For the text-containing cell, return its midpoint in (x, y) coordinate format. 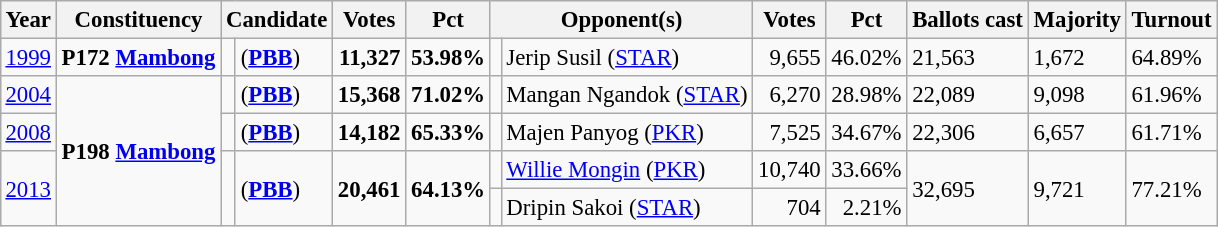
P172 Mambong (138, 57)
21,563 (968, 57)
Majority (1077, 20)
9,098 (1077, 95)
Willie Mongin (PKR) (627, 170)
22,306 (968, 133)
1999 (28, 57)
P198 Mambong (138, 151)
28.98% (866, 95)
2.21% (866, 208)
9,721 (1077, 188)
22,089 (968, 95)
Opponent(s) (621, 20)
15,368 (370, 95)
6,657 (1077, 133)
11,327 (370, 57)
1,672 (1077, 57)
77.21% (1172, 188)
61.71% (1172, 133)
20,461 (370, 188)
Turnout (1172, 20)
64.13% (448, 188)
9,655 (790, 57)
Year (28, 20)
6,270 (790, 95)
32,695 (968, 188)
2004 (28, 95)
Jerip Susil (STAR) (627, 57)
Mangan Ngandok (STAR) (627, 95)
Majen Panyog (PKR) (627, 133)
7,525 (790, 133)
Constituency (138, 20)
Candidate (277, 20)
34.67% (866, 133)
61.96% (1172, 95)
10,740 (790, 170)
53.98% (448, 57)
704 (790, 208)
2008 (28, 133)
71.02% (448, 95)
14,182 (370, 133)
2013 (28, 188)
33.66% (866, 170)
Dripin Sakoi (STAR) (627, 208)
Ballots cast (968, 20)
65.33% (448, 133)
64.89% (1172, 57)
46.02% (866, 57)
